Capture the cell that displays the provided text and extract its (x, y) central coordinate. 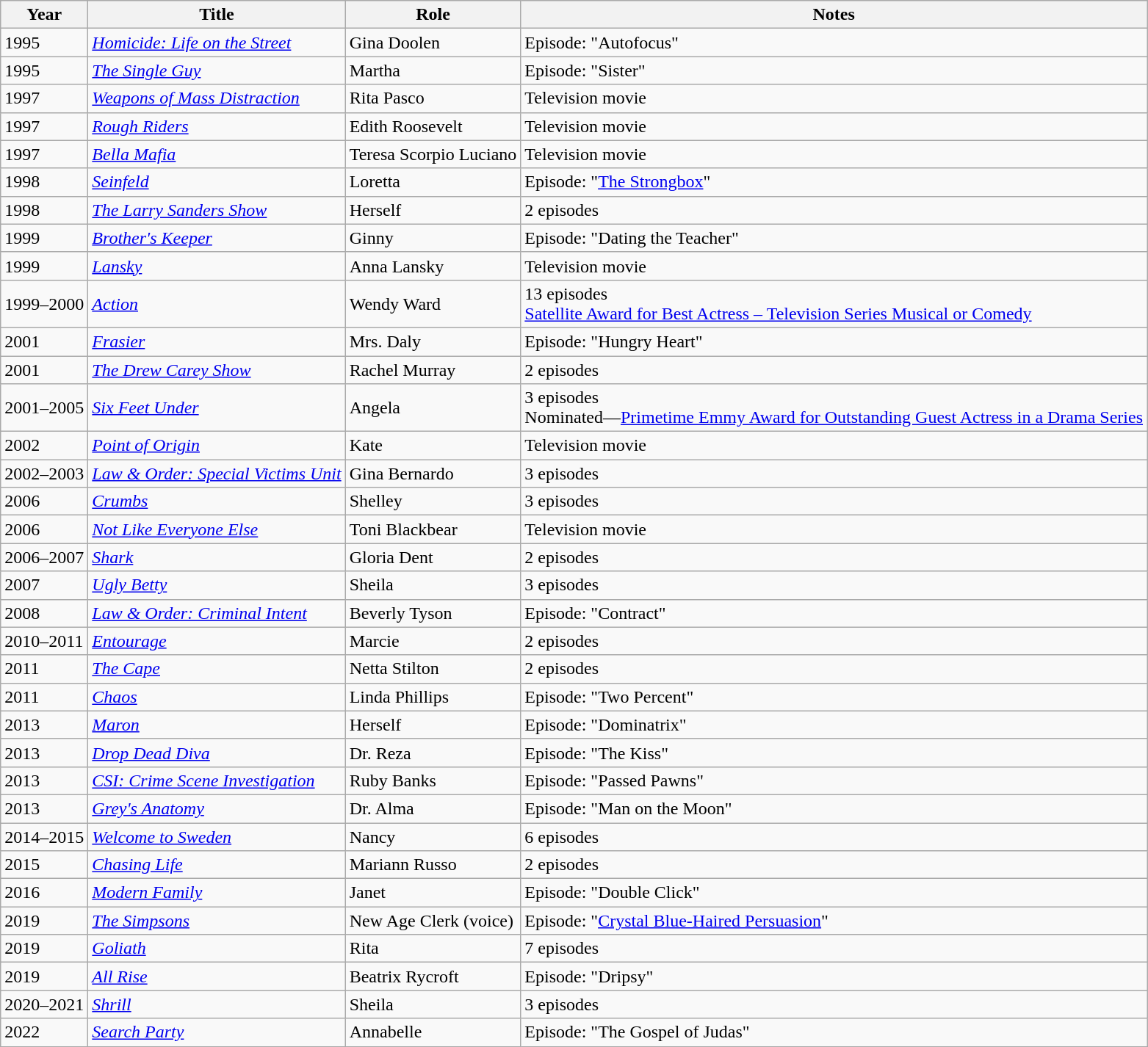
Episode: "The Strongbox" (834, 182)
Toni Blackbear (433, 529)
2002 (44, 446)
2010–2011 (44, 641)
2001–2005 (44, 408)
Episode: "Sister" (834, 70)
Episode: "Dripsy" (834, 977)
2008 (44, 613)
Modern Family (217, 893)
2006–2007 (44, 557)
2016 (44, 893)
Title (217, 15)
Gloria Dent (433, 557)
Lansky (217, 266)
2002–2003 (44, 474)
Dr. Reza (433, 753)
Maron (217, 725)
Dr. Alma (433, 808)
Episode: "The Kiss" (834, 753)
The Single Guy (217, 70)
Gina Doolen (433, 43)
Episode: "Crystal Blue-Haired Persuasion" (834, 921)
Point of Origin (217, 446)
Wendy Ward (433, 304)
Episode: "Hungry Heart" (834, 341)
Grey's Anatomy (217, 808)
Beverly Tyson (433, 613)
Rita Pasco (433, 98)
Shark (217, 557)
Angela (433, 408)
Law & Order: Special Victims Unit (217, 474)
Marcie (433, 641)
Netta Stilton (433, 669)
Episode: "Dominatrix" (834, 725)
The Drew Carey Show (217, 369)
Rough Riders (217, 126)
Notes (834, 15)
6 episodes (834, 836)
7 episodes (834, 949)
Episode: "Passed Pawns" (834, 780)
Chaos (217, 697)
Role (433, 15)
Edith Roosevelt (433, 126)
Beatrix Rycroft (433, 977)
CSI: Crime Scene Investigation (217, 780)
Rachel Murray (433, 369)
Episode: "The Gospel of Judas" (834, 1032)
Janet (433, 893)
New Age Clerk (voice) (433, 921)
Annabelle (433, 1032)
Gina Bernardo (433, 474)
2015 (44, 865)
Year (44, 15)
Shelley (433, 501)
Linda Phillips (433, 697)
Episode: "Two Percent" (834, 697)
Law & Order: Criminal Intent (217, 613)
2020–2021 (44, 1004)
Mariann Russo (433, 865)
The Larry Sanders Show (217, 210)
The Cape (217, 669)
Episode: "Double Click" (834, 893)
Chasing Life (217, 865)
2007 (44, 585)
Nancy (433, 836)
Six Feet Under (217, 408)
Ginny (433, 238)
Kate (433, 446)
Not Like Everyone Else (217, 529)
Ruby Banks (433, 780)
1999–2000 (44, 304)
Loretta (433, 182)
Martha (433, 70)
Teresa Scorpio Luciano (433, 154)
The Simpsons (217, 921)
13 episodesSatellite Award for Best Actress – Television Series Musical or Comedy (834, 304)
Search Party (217, 1032)
Mrs. Daly (433, 341)
Drop Dead Diva (217, 753)
Brother's Keeper (217, 238)
Episode: "Contract" (834, 613)
Anna Lansky (433, 266)
Episode: "Man on the Moon" (834, 808)
2022 (44, 1032)
Rita (433, 949)
Episode: "Autofocus" (834, 43)
Entourage (217, 641)
Frasier (217, 341)
Seinfeld (217, 182)
Goliath (217, 949)
All Rise (217, 977)
Weapons of Mass Distraction (217, 98)
3 episodesNominated—Primetime Emmy Award for Outstanding Guest Actress in a Drama Series (834, 408)
Welcome to Sweden (217, 836)
Homicide: Life on the Street (217, 43)
Bella Mafia (217, 154)
Crumbs (217, 501)
Episode: "Dating the Teacher" (834, 238)
Ugly Betty (217, 585)
Shrill (217, 1004)
Action (217, 304)
2014–2015 (44, 836)
